Scan for the cell matching the given text and deliver its (x, y) coordinate at center. 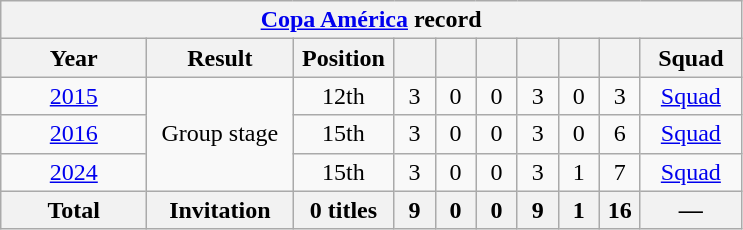
2024 (74, 172)
Year (74, 58)
2016 (74, 134)
Copa América record (372, 20)
16 (620, 210)
Total (74, 210)
Position (344, 58)
7 (620, 172)
0 titles (344, 210)
12th (344, 96)
— (690, 210)
Invitation (220, 210)
6 (620, 134)
2015 (74, 96)
Result (220, 58)
Group stage (220, 134)
